Extract the (X, Y) coordinate from the center of the cell holding the provided text.  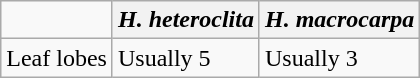
H. heteroclita (186, 20)
H. macrocarpa (339, 20)
Usually 3 (339, 58)
Leaf lobes (57, 58)
Usually 5 (186, 58)
